For the text-containing cell, return its midpoint in [X, Y] coordinate format. 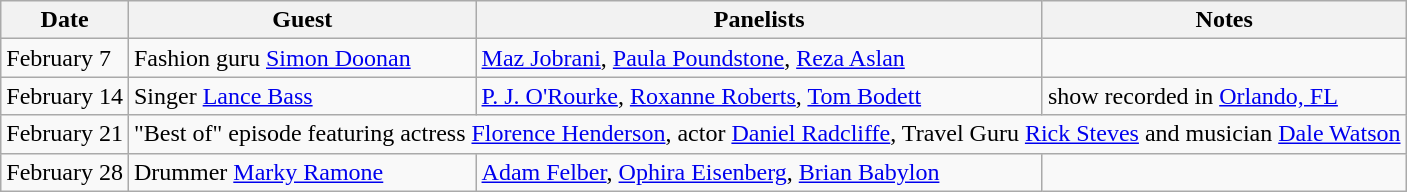
Fashion guru Simon Doonan [302, 58]
Date [65, 20]
Guest [302, 20]
P. J. O'Rourke, Roxanne Roberts, Tom Bodett [759, 96]
February 14 [65, 96]
Adam Felber, Ophira Eisenberg, Brian Babylon [759, 172]
show recorded in Orlando, FL [1224, 96]
Notes [1224, 20]
"Best of" episode featuring actress Florence Henderson, actor Daniel Radcliffe, Travel Guru Rick Steves and musician Dale Watson [767, 134]
Maz Jobrani, Paula Poundstone, Reza Aslan [759, 58]
February 28 [65, 172]
Singer Lance Bass [302, 96]
Panelists [759, 20]
Drummer Marky Ramone [302, 172]
February 21 [65, 134]
February 7 [65, 58]
